Scan for the cell matching the given text and deliver its [x, y] coordinate at center. 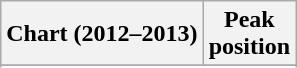
Chart (2012–2013) [102, 34]
Peakposition [249, 34]
